Find where the given text appears and provide that cell's center as (X, Y) coordinate. 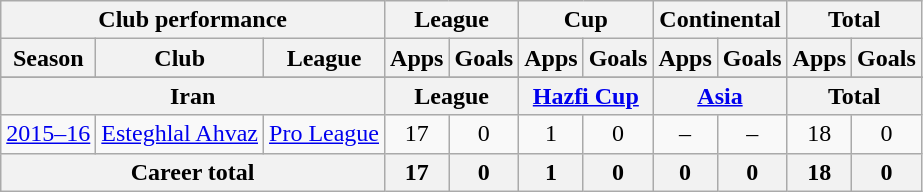
Pro League (324, 134)
Hazfi Cup (586, 96)
Continental (720, 20)
Career total (193, 172)
Asia (720, 96)
Season (48, 58)
Cup (586, 20)
Club performance (193, 20)
Esteghlal Ahvaz (180, 134)
Iran (193, 96)
Club (180, 58)
2015–16 (48, 134)
